Identify which cell holds the provided text, then report its [x, y] central coordinate. 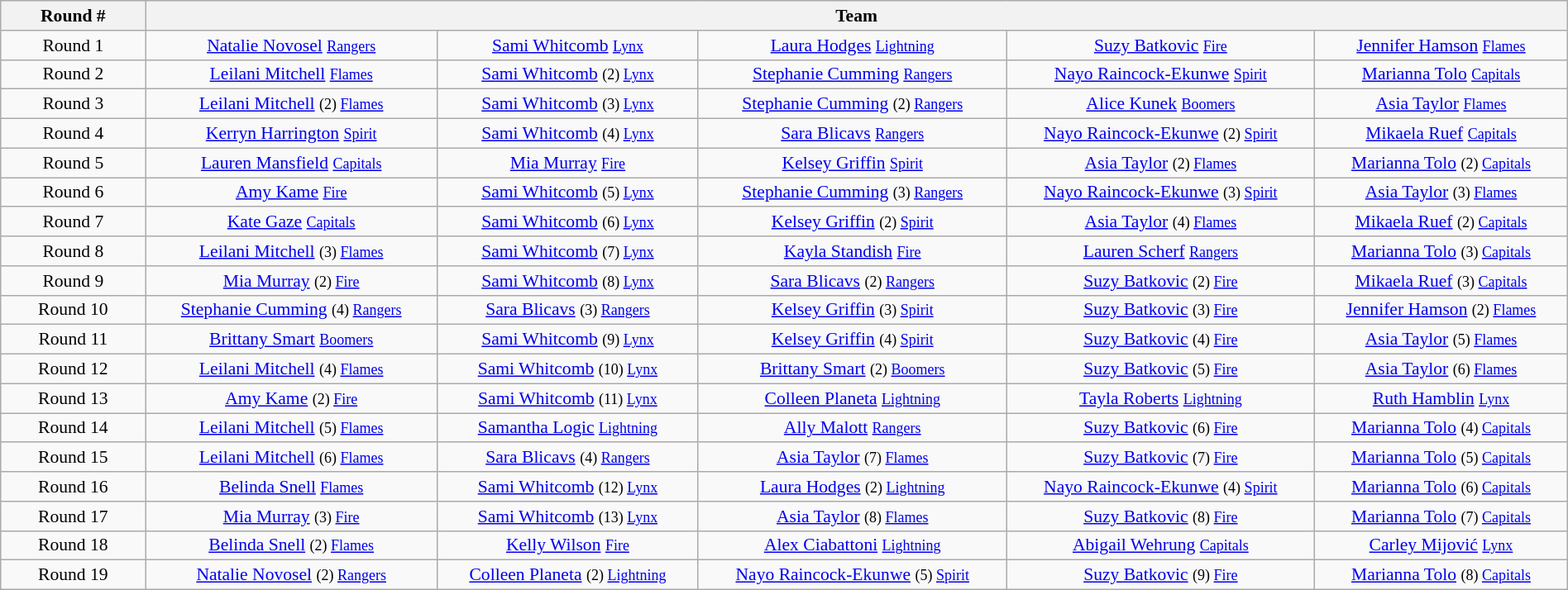
Laura Hodges Lightning [852, 45]
Sara Blicavs (3) Rangers [567, 310]
Stephanie Cumming Rangers [852, 74]
Stephanie Cumming (2) Rangers [852, 104]
Tayla Roberts Lightning [1161, 398]
Round 10 [73, 310]
Mia Murray (2) Fire [291, 281]
Natalie Novosel (2) Rangers [291, 575]
Ally Malott Rangers [852, 428]
Round 14 [73, 428]
Marianna Tolo (5) Capitals [1441, 458]
Asia Taylor Flames [1441, 104]
Kelsey Griffin (4) Spirit [852, 340]
Brittany Smart Boomers [291, 340]
Round 11 [73, 340]
Suzy Batkovic (6) Fire [1161, 428]
Round 3 [73, 104]
Amy Kame (2) Fire [291, 398]
Sami Whitcomb (13) Lynx [567, 516]
Kayla Standish Fire [852, 251]
Leilani Mitchell (4) Flames [291, 369]
Suzy Batkovic (2) Fire [1161, 281]
Abigail Wehrung Capitals [1161, 545]
Marianna Tolo (4) Capitals [1441, 428]
Sami Whitcomb (7) Lynx [567, 251]
Natalie Novosel Rangers [291, 45]
Lauren Mansfield Capitals [291, 163]
Kelsey Griffin (2) Spirit [852, 222]
Round 17 [73, 516]
Suzy Batkovic (9) Fire [1161, 575]
Alice Kunek Boomers [1161, 104]
Round 1 [73, 45]
Sami Whitcomb (10) Lynx [567, 369]
Suzy Batkovic (8) Fire [1161, 516]
Belinda Snell (2) Flames [291, 545]
Kate Gaze Capitals [291, 222]
Asia Taylor (8) Flames [852, 516]
Asia Taylor (3) Flames [1441, 193]
Round 16 [73, 487]
Marianna Tolo Capitals [1441, 74]
Amy Kame Fire [291, 193]
Asia Taylor (7) Flames [852, 458]
Colleen Planeta Lightning [852, 398]
Sami Whitcomb (5) Lynx [567, 193]
Marianna Tolo (7) Capitals [1441, 516]
Sara Blicavs (4) Rangers [567, 458]
Nayo Raincock-Ekunwe Spirit [1161, 74]
Round 19 [73, 575]
Round 9 [73, 281]
Ruth Hamblin Lynx [1441, 398]
Nayo Raincock-Ekunwe (3) Spirit [1161, 193]
Asia Taylor (2) Flames [1161, 163]
Mia Murray (3) Fire [291, 516]
Team [857, 16]
Mia Murray Fire [567, 163]
Round 13 [73, 398]
Alex Ciabattoni Lightning [852, 545]
Marianna Tolo (3) Capitals [1441, 251]
Leilani Mitchell (3) Flames [291, 251]
Colleen Planeta (2) Lightning [567, 575]
Kelsey Griffin Spirit [852, 163]
Suzy Batkovic (4) Fire [1161, 340]
Lauren Scherf Rangers [1161, 251]
Sara Blicavs (2) Rangers [852, 281]
Samantha Logic Lightning [567, 428]
Sami Whitcomb Lynx [567, 45]
Round 8 [73, 251]
Marianna Tolo (6) Capitals [1441, 487]
Round 2 [73, 74]
Suzy Batkovic (7) Fire [1161, 458]
Mikaela Ruef (2) Capitals [1441, 222]
Leilani Mitchell (2) Flames [291, 104]
Suzy Batkovic (5) Fire [1161, 369]
Mikaela Ruef Capitals [1441, 134]
Belinda Snell Flames [291, 487]
Round 7 [73, 222]
Sami Whitcomb (12) Lynx [567, 487]
Asia Taylor (4) Flames [1161, 222]
Nayo Raincock-Ekunwe (5) Spirit [852, 575]
Round 12 [73, 369]
Kelsey Griffin (3) Spirit [852, 310]
Suzy Batkovic (3) Fire [1161, 310]
Leilani Mitchell (5) Flames [291, 428]
Sami Whitcomb (6) Lynx [567, 222]
Sara Blicavs Rangers [852, 134]
Round 18 [73, 545]
Round 6 [73, 193]
Sami Whitcomb (9) Lynx [567, 340]
Sami Whitcomb (4) Lynx [567, 134]
Round 4 [73, 134]
Carley Mijović Lynx [1441, 545]
Suzy Batkovic Fire [1161, 45]
Leilani Mitchell Flames [291, 74]
Nayo Raincock-Ekunwe (2) Spirit [1161, 134]
Round 15 [73, 458]
Nayo Raincock-Ekunwe (4) Spirit [1161, 487]
Marianna Tolo (8) Capitals [1441, 575]
Jennifer Hamson Flames [1441, 45]
Asia Taylor (6) Flames [1441, 369]
Kelly Wilson Fire [567, 545]
Sami Whitcomb (8) Lynx [567, 281]
Leilani Mitchell (6) Flames [291, 458]
Brittany Smart (2) Boomers [852, 369]
Asia Taylor (5) Flames [1441, 340]
Sami Whitcomb (2) Lynx [567, 74]
Mikaela Ruef (3) Capitals [1441, 281]
Stephanie Cumming (3) Rangers [852, 193]
Sami Whitcomb (3) Lynx [567, 104]
Marianna Tolo (2) Capitals [1441, 163]
Sami Whitcomb (11) Lynx [567, 398]
Stephanie Cumming (4) Rangers [291, 310]
Laura Hodges (2) Lightning [852, 487]
Round 5 [73, 163]
Kerryn Harrington Spirit [291, 134]
Jennifer Hamson (2) Flames [1441, 310]
Round # [73, 16]
